Output the [x, y] coordinate of the center of the cell containing the given text.  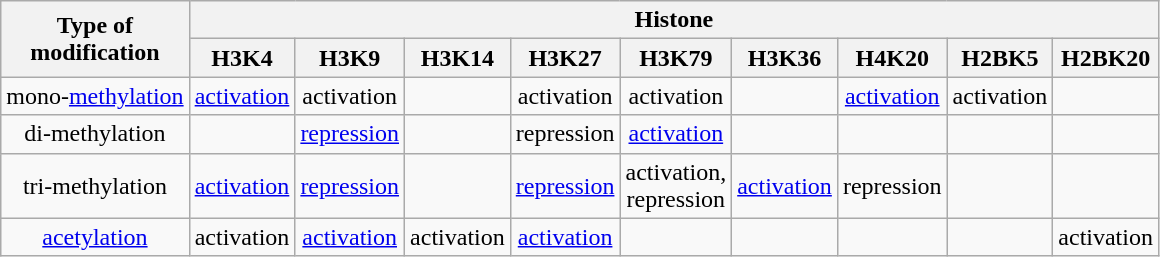
H3K27 [565, 58]
acetylation [95, 237]
mono-methylation [95, 96]
H3K9 [350, 58]
di-methylation [95, 134]
H2BK20 [1106, 58]
H3K4 [242, 58]
H3K36 [785, 58]
H3K79 [676, 58]
H2BK5 [1000, 58]
H3K14 [458, 58]
activation,repression [676, 186]
tri-methylation [95, 186]
Type ofmodification [95, 39]
Histone [674, 20]
H4K20 [892, 58]
